Scan for the cell matching the given text and deliver its (X, Y) coordinate at center. 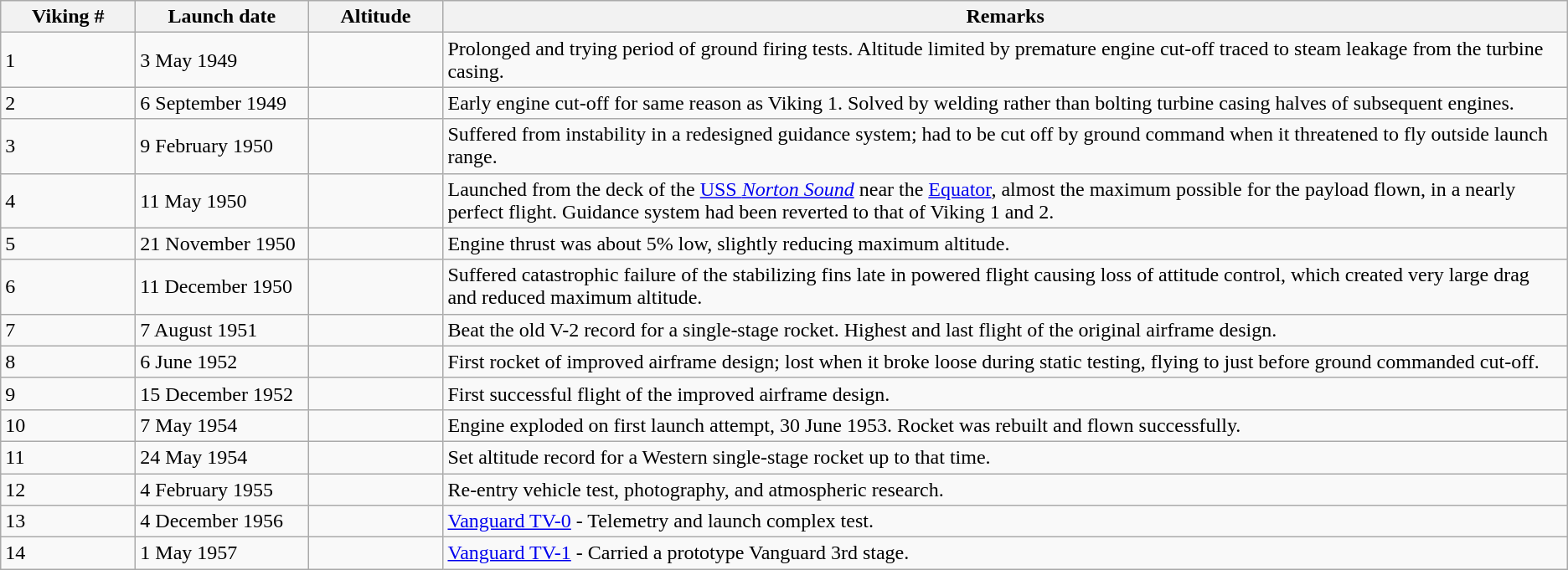
4 (69, 201)
4 December 1956 (222, 521)
3 (69, 146)
Suffered from instability in a redesigned guidance system; had to be cut off by ground command when it threatened to fly outside launch range. (1005, 146)
Vanguard TV-0 - Telemetry and launch complex test. (1005, 521)
Beat the old V-2 record for a single-stage rocket. Highest and last flight of the original airframe design. (1005, 330)
2 (69, 103)
Early engine cut-off for same reason as Viking 1. Solved by welding rather than bolting turbine casing halves of subsequent engines. (1005, 103)
5 (69, 244)
11 December 1950 (222, 286)
3 May 1949 (222, 60)
24 May 1954 (222, 457)
Remarks (1005, 17)
Vanguard TV-1 - Carried a prototype Vanguard 3rd stage. (1005, 553)
First successful flight of the improved airframe design. (1005, 393)
12 (69, 490)
6 (69, 286)
10 (69, 425)
Engine thrust was about 5% low, slightly reducing maximum altitude. (1005, 244)
Prolonged and trying period of ground firing tests. Altitude limited by premature engine cut-off traced to steam leakage from the turbine casing. (1005, 60)
Viking # (69, 17)
9 February 1950 (222, 146)
Set altitude record for a Western single-stage rocket up to that time. (1005, 457)
7 August 1951 (222, 330)
15 December 1952 (222, 393)
6 September 1949 (222, 103)
Launch date (222, 17)
Engine exploded on first launch attempt, 30 June 1953. Rocket was rebuilt and flown successfully. (1005, 425)
14 (69, 553)
11 May 1950 (222, 201)
1 May 1957 (222, 553)
1 (69, 60)
21 November 1950 (222, 244)
First rocket of improved airframe design; lost when it broke loose during static testing, flying to just before ground commanded cut-off. (1005, 362)
9 (69, 393)
13 (69, 521)
Altitude (375, 17)
4 February 1955 (222, 490)
7 (69, 330)
7 May 1954 (222, 425)
8 (69, 362)
Re-entry vehicle test, photography, and atmospheric research. (1005, 490)
11 (69, 457)
6 June 1952 (222, 362)
